Capture the cell that displays the provided text and extract its (x, y) central coordinate. 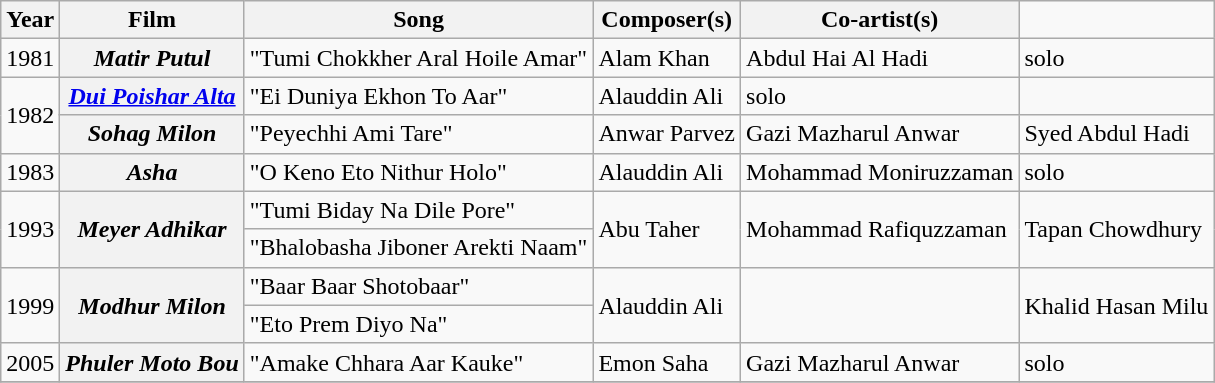
"Amake Chhara Aar Kauke" (418, 362)
Song (418, 20)
Co-artist(s) (880, 20)
Asha (152, 172)
1982 (30, 115)
Khalid Hasan Milu (1116, 305)
Abu Taher (667, 229)
Dui Poishar Alta (152, 96)
Composer(s) (667, 20)
"Baar Baar Shotobaar" (418, 286)
Abdul Hai Al Hadi (880, 58)
1993 (30, 229)
Emon Saha (667, 362)
1981 (30, 58)
1983 (30, 172)
Syed Abdul Hadi (1116, 134)
Tapan Chowdhury (1116, 229)
Modhur Milon (152, 305)
Meyer Adhikar (152, 229)
Anwar Parvez (667, 134)
Phuler Moto Bou (152, 362)
"Eto Prem Diyo Na" (418, 324)
Year (30, 20)
2005 (30, 362)
Film (152, 20)
Mohammad Rafiquzzaman (880, 229)
"Tumi Chokkher Aral Hoile Amar" (418, 58)
"Bhalobasha Jiboner Arekti Naam" (418, 248)
"Ei Duniya Ekhon To Aar" (418, 96)
1999 (30, 305)
"O Keno Eto Nithur Holo" (418, 172)
Mohammad Moniruzzaman (880, 172)
Sohag Milon (152, 134)
"Tumi Biday Na Dile Pore" (418, 210)
Alam Khan (667, 58)
"Peyechhi Ami Tare" (418, 134)
Matir Putul (152, 58)
